Locate the cell with the specified text and output its [x, y] center coordinate. 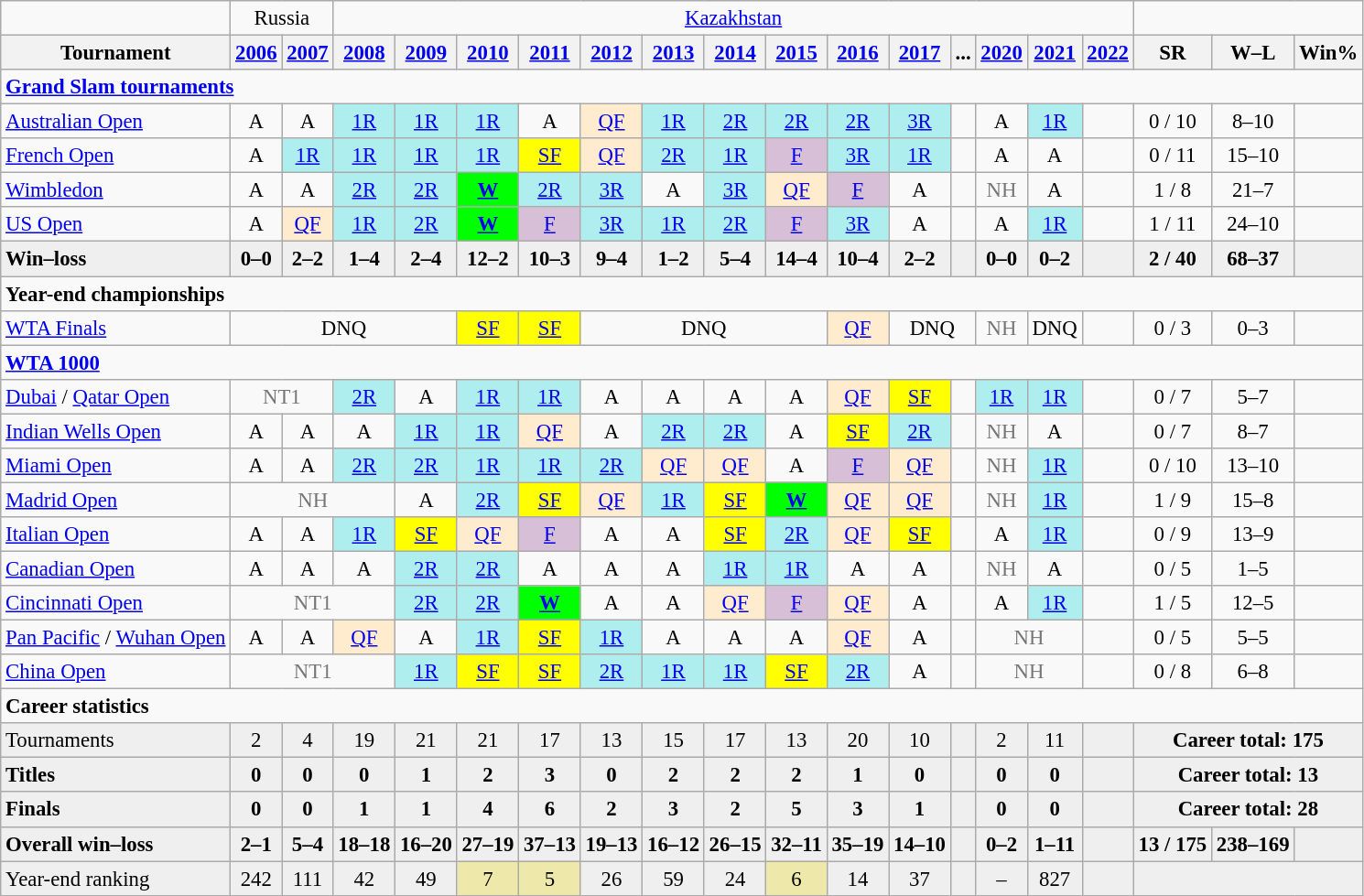
Career statistics [682, 707]
10–3 [550, 259]
10 [920, 740]
Titles [115, 775]
1–11 [1055, 844]
French Open [115, 156]
China Open [115, 672]
13–9 [1252, 534]
59 [674, 879]
37 [920, 879]
Cincinnati Open [115, 603]
Dubai / Qatar Open [115, 396]
11 [1055, 740]
16–20 [427, 844]
2013 [674, 53]
US Open [115, 224]
14–10 [920, 844]
19 [364, 740]
Russia [282, 18]
7 [488, 879]
5–7 [1252, 396]
12–5 [1252, 603]
Win% [1329, 53]
0 / 9 [1172, 534]
Career total: 28 [1248, 810]
111 [308, 879]
1 / 9 [1172, 500]
42 [364, 879]
Australian Open [115, 122]
37–13 [550, 844]
... [963, 53]
14 [858, 879]
0 / 8 [1172, 672]
WTA Finals [115, 328]
2020 [1001, 53]
1–2 [674, 259]
2010 [488, 53]
2014 [735, 53]
238–169 [1252, 844]
2015 [796, 53]
15 [674, 740]
9–4 [612, 259]
26–15 [735, 844]
2017 [920, 53]
14–4 [796, 259]
2006 [256, 53]
21–7 [1252, 190]
Miami Open [115, 466]
32–11 [796, 844]
27–19 [488, 844]
Grand Slam tournaments [682, 87]
13–10 [1252, 466]
Pan Pacific / Wuhan Open [115, 638]
15–8 [1252, 500]
2008 [364, 53]
6–8 [1252, 672]
18–18 [364, 844]
10–4 [858, 259]
Canadian Open [115, 568]
Career total: 175 [1248, 740]
5–5 [1252, 638]
20 [858, 740]
Win–loss [115, 259]
2 / 40 [1172, 259]
2016 [858, 53]
2–4 [427, 259]
WTA 1000 [682, 362]
2–1 [256, 844]
827 [1055, 879]
W–L [1252, 53]
1 / 5 [1172, 603]
1–4 [364, 259]
Year-end ranking [115, 879]
Indian Wells Open [115, 431]
8–7 [1252, 431]
49 [427, 879]
2007 [308, 53]
0 / 11 [1172, 156]
24 [735, 879]
SR [1172, 53]
Overall win–loss [115, 844]
24–10 [1252, 224]
Wimbledon [115, 190]
68–37 [1252, 259]
35–19 [858, 844]
1 / 11 [1172, 224]
2012 [612, 53]
0 / 3 [1172, 328]
242 [256, 879]
2022 [1108, 53]
Tournament [115, 53]
13 / 175 [1172, 844]
Tournaments [115, 740]
Year-end championships [682, 294]
2021 [1055, 53]
19–13 [612, 844]
0–3 [1252, 328]
Finals [115, 810]
16–12 [674, 844]
1 / 8 [1172, 190]
Career total: 13 [1248, 775]
– [1001, 879]
12–2 [488, 259]
1–5 [1252, 568]
26 [612, 879]
2009 [427, 53]
Madrid Open [115, 500]
2011 [550, 53]
15–10 [1252, 156]
8–10 [1252, 122]
Kazakhstan [733, 18]
Italian Open [115, 534]
